Return [x, y] of the center of cell containing provided text 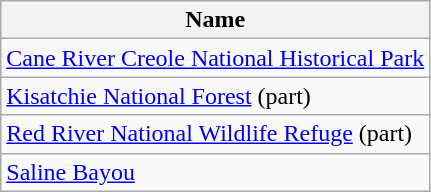
Saline Bayou [216, 172]
Cane River Creole National Historical Park [216, 58]
Kisatchie National Forest (part) [216, 96]
Name [216, 20]
Red River National Wildlife Refuge (part) [216, 134]
